Capture the cell that displays the provided text and extract its (x, y) central coordinate. 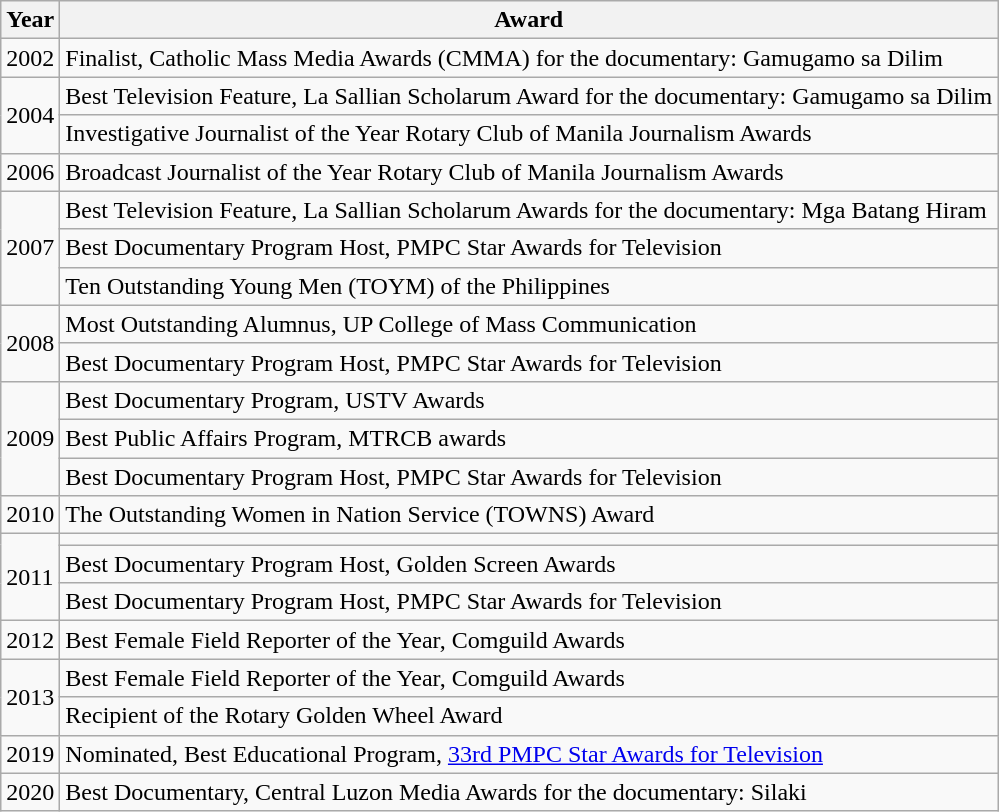
The Outstanding Women in Nation Service (TOWNS) Award (529, 515)
Best Documentary, Central Luzon Media Awards for the documentary: Silaki (529, 792)
Broadcast Journalist of the Year Rotary Club of Manila Journalism Awards (529, 172)
Ten Outstanding Young Men (TOYM) of the Philippines (529, 286)
2020 (30, 792)
2010 (30, 515)
Best Documentary Program Host, Golden Screen Awards (529, 564)
2008 (30, 343)
Best Public Affairs Program, MTRCB awards (529, 438)
Recipient of the Rotary Golden Wheel Award (529, 716)
2019 (30, 754)
Investigative Journalist of the Year Rotary Club of Manila Journalism Awards (529, 134)
Most Outstanding Alumnus, UP College of Mass Communication (529, 324)
2013 (30, 697)
Year (30, 20)
2004 (30, 115)
Award (529, 20)
Best Television Feature, La Sallian Scholarum Awards for the documentary: Mga Batang Hiram (529, 210)
2006 (30, 172)
2002 (30, 58)
2009 (30, 438)
Best Documentary Program, USTV Awards (529, 400)
2011 (30, 578)
Nominated, Best Educational Program, 33rd PMPC Star Awards for Television (529, 754)
Best Television Feature, La Sallian Scholarum Award for the documentary: Gamugamo sa Dilim (529, 96)
2007 (30, 248)
2012 (30, 640)
Finalist, Catholic Mass Media Awards (CMMA) for the documentary: Gamugamo sa Dilim (529, 58)
